Return the (x, y) coordinate for the center point of the cell that contains the specified text.  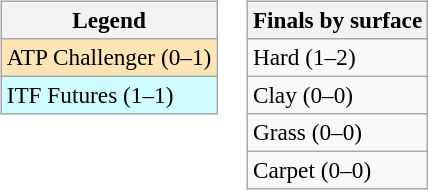
Finals by surface (337, 20)
Carpet (0–0) (337, 171)
Grass (0–0) (337, 133)
Legend (108, 20)
Clay (0–0) (337, 95)
ITF Futures (1–1) (108, 95)
ATP Challenger (0–1) (108, 57)
Hard (1–2) (337, 57)
